Capture the cell that displays the provided text and extract its (X, Y) central coordinate. 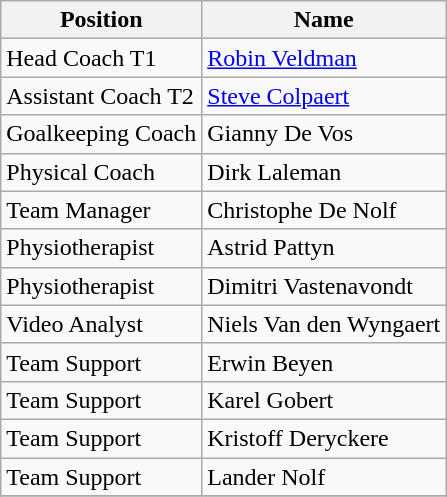
Kristoff Deryckere (324, 438)
Assistant Coach T2 (102, 96)
Goalkeeping Coach (102, 134)
Video Analyst (102, 324)
Lander Nolf (324, 477)
Astrid Pattyn (324, 248)
Position (102, 20)
Dirk Laleman (324, 172)
Physical Coach (102, 172)
Team Manager (102, 210)
Karel Gobert (324, 400)
Steve Colpaert (324, 96)
Erwin Beyen (324, 362)
Head Coach T1 (102, 58)
Niels Van den Wyngaert (324, 324)
Dimitri Vastenavondt (324, 286)
Gianny De Vos (324, 134)
Christophe De Nolf (324, 210)
Name (324, 20)
Robin Veldman (324, 58)
